Provide the (x, y) coordinate of the cell's center where the given text is located.  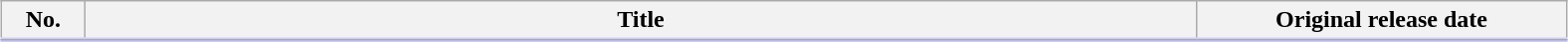
No. (44, 21)
Title (641, 21)
Original release date (1381, 21)
